Identify which cell holds the provided text, then report its (X, Y) central coordinate. 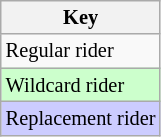
Wildcard rider (81, 85)
Regular rider (81, 51)
Key (81, 17)
Replacement rider (81, 118)
